Determine the [x, y] coordinate at the center of the cell enclosing the given text.  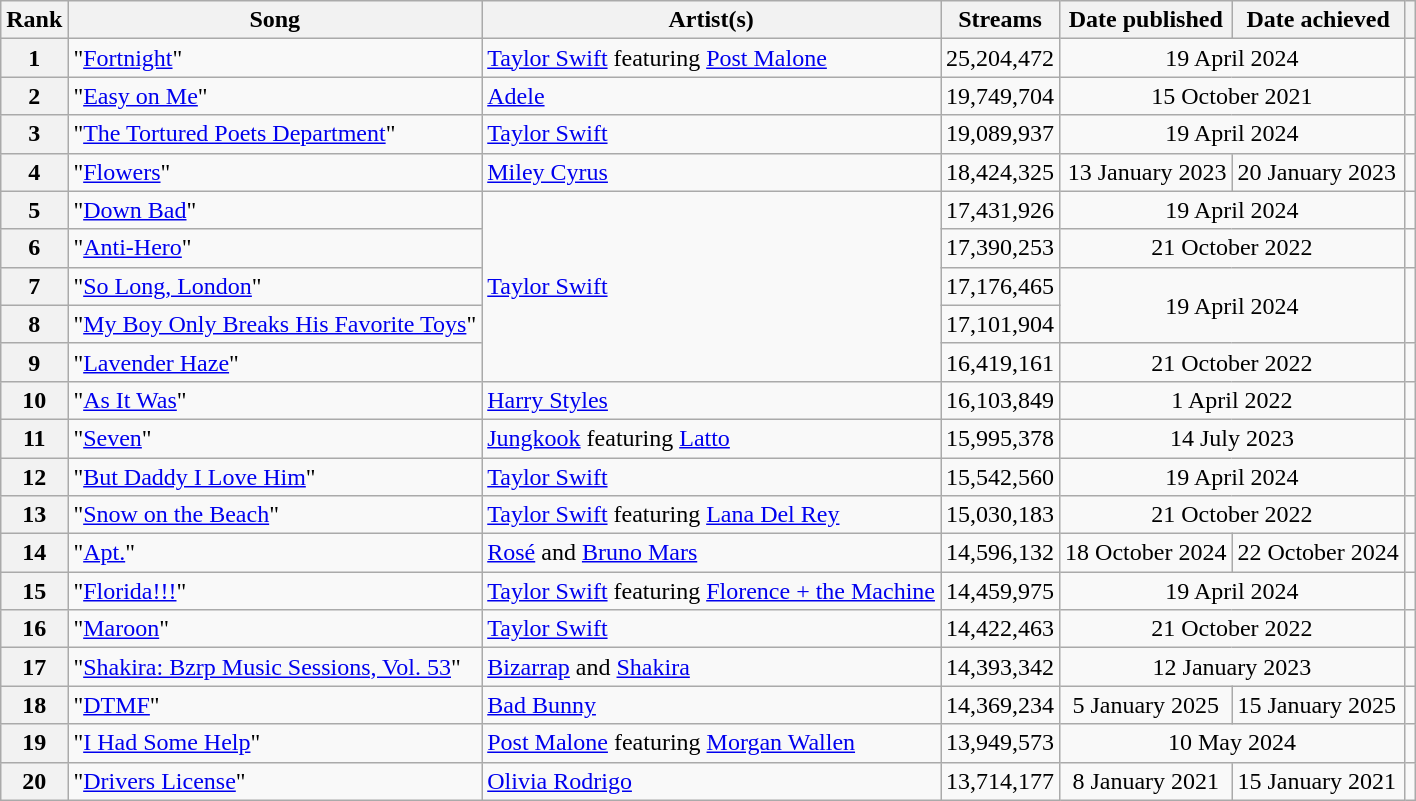
8 [34, 324]
11 [34, 438]
15 [34, 591]
1 April 2022 [1232, 400]
1 [34, 58]
"My Boy Only Breaks His Favorite Toys" [275, 324]
Adele [712, 96]
"Fortnight" [275, 58]
"Down Bad" [275, 210]
18,424,325 [1000, 172]
18 October 2024 [1146, 553]
16,419,161 [1000, 362]
13 January 2023 [1146, 172]
17,101,904 [1000, 324]
Rosé and Bruno Mars [712, 553]
"Maroon" [275, 629]
15 January 2025 [1318, 705]
Taylor Swift featuring Lana Del Rey [712, 515]
16 [34, 629]
5 January 2025 [1146, 705]
Taylor Swift featuring Post Malone [712, 58]
Streams [1000, 20]
15 January 2021 [1318, 781]
17,390,253 [1000, 248]
15 October 2021 [1232, 96]
16,103,849 [1000, 400]
"I Had Some Help" [275, 743]
17 [34, 667]
14 July 2023 [1232, 438]
20 January 2023 [1318, 172]
12 January 2023 [1232, 667]
19,749,704 [1000, 96]
13,714,177 [1000, 781]
"So Long, London" [275, 286]
Post Malone featuring Morgan Wallen [712, 743]
15,542,560 [1000, 477]
2 [34, 96]
"Snow on the Beach" [275, 515]
Song [275, 20]
4 [34, 172]
"Lavender Haze" [275, 362]
14,393,342 [1000, 667]
Rank [34, 20]
"But Daddy I Love Him" [275, 477]
Artist(s) [712, 20]
"Shakira: Bzrp Music Sessions, Vol. 53" [275, 667]
17,176,465 [1000, 286]
"Anti-Hero" [275, 248]
14,596,132 [1000, 553]
Date published [1146, 20]
Bad Bunny [712, 705]
"Easy on Me" [275, 96]
14,369,234 [1000, 705]
14,422,463 [1000, 629]
6 [34, 248]
"Flowers" [275, 172]
"Seven" [275, 438]
Date achieved [1318, 20]
19,089,937 [1000, 134]
15,030,183 [1000, 515]
18 [34, 705]
"Drivers License" [275, 781]
Bizarrap and Shakira [712, 667]
22 October 2024 [1318, 553]
5 [34, 210]
14,459,975 [1000, 591]
15,995,378 [1000, 438]
12 [34, 477]
9 [34, 362]
Taylor Swift featuring Florence + the Machine [712, 591]
Jungkook featuring Latto [712, 438]
19 [34, 743]
"As It Was" [275, 400]
"The Tortured Poets Department" [275, 134]
"Florida!!!" [275, 591]
14 [34, 553]
Miley Cyrus [712, 172]
8 January 2021 [1146, 781]
Harry Styles [712, 400]
10 May 2024 [1232, 743]
25,204,472 [1000, 58]
"Apt." [275, 553]
"DTMF" [275, 705]
17,431,926 [1000, 210]
20 [34, 781]
13 [34, 515]
Olivia Rodrigo [712, 781]
13,949,573 [1000, 743]
7 [34, 286]
10 [34, 400]
3 [34, 134]
